Pinpoint the cell where the given text exists, returning its (x, y) midpoint coordinate. 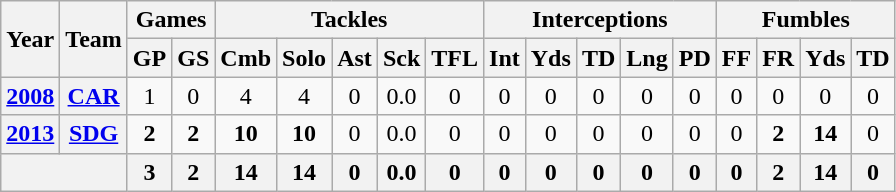
Tackles (350, 20)
FF (736, 58)
GP (149, 58)
TFL (455, 58)
Fumbles (806, 20)
Interceptions (600, 20)
CAR (94, 96)
SDG (94, 134)
Ast (355, 58)
2008 (30, 96)
GS (194, 58)
Team (94, 39)
Games (170, 20)
Cmb (246, 58)
PD (694, 58)
Lng (647, 58)
Year (30, 39)
3 (149, 172)
2013 (30, 134)
Solo (304, 58)
FR (778, 58)
Int (505, 58)
Sck (401, 58)
1 (149, 96)
